For the text-containing cell, return its midpoint in (x, y) coordinate format. 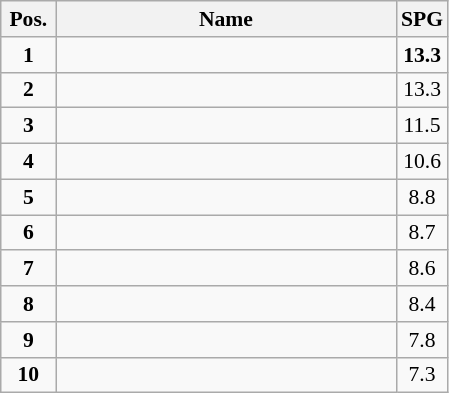
2 (28, 90)
3 (28, 126)
7 (28, 269)
5 (28, 197)
8.7 (422, 233)
10 (28, 375)
8 (28, 304)
11.5 (422, 126)
9 (28, 340)
1 (28, 55)
8.8 (422, 197)
7.8 (422, 340)
Name (226, 19)
8.4 (422, 304)
SPG (422, 19)
6 (28, 233)
10.6 (422, 162)
8.6 (422, 269)
Pos. (28, 19)
4 (28, 162)
7.3 (422, 375)
